From the cell containing the given text, extract its center point as (X, Y) coordinate. 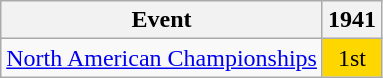
1st (352, 58)
Event (162, 20)
1941 (352, 20)
North American Championships (162, 58)
